Scan for the cell matching the given text and deliver its (X, Y) coordinate at center. 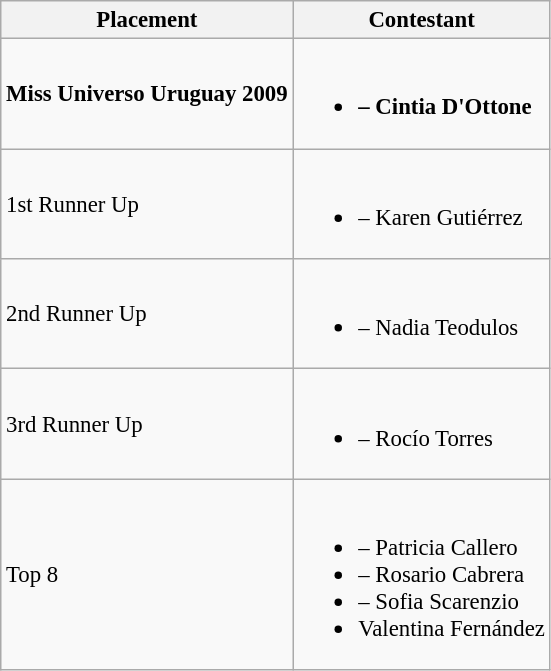
1st Runner Up (147, 204)
Miss Universo Uruguay 2009 (147, 94)
– Patricia Callero – Rosario Cabrera – Sofia Scarenzio Valentina Fernández (422, 574)
– Nadia Teodulos (422, 314)
Top 8 (147, 574)
Contestant (422, 20)
Placement (147, 20)
3rd Runner Up (147, 424)
2nd Runner Up (147, 314)
– Cintia D'Ottone (422, 94)
– Karen Gutiérrez (422, 204)
– Rocío Torres (422, 424)
